Pinpoint the cell where the given text exists, returning its (X, Y) midpoint coordinate. 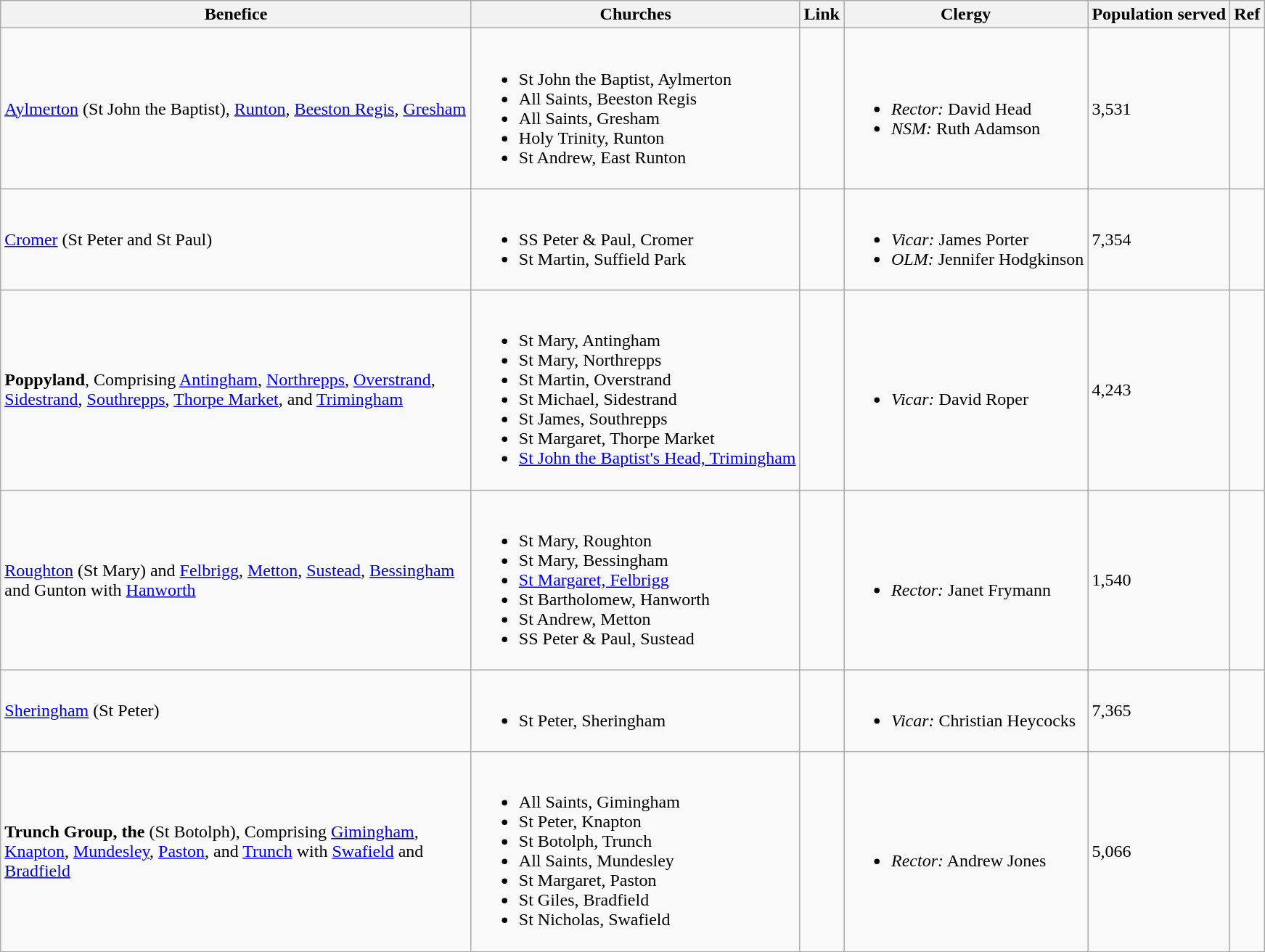
Link (822, 15)
Poppyland, Comprising Antingham, Northrepps, Overstrand, Sidestrand, Southrepps, Thorpe Market, and Trimingham (237, 390)
7,354 (1159, 239)
Rector: Andrew Jones (965, 852)
4,243 (1159, 390)
Rector: Janet Frymann (965, 580)
Churches (636, 15)
1,540 (1159, 580)
Sheringham (St Peter) (237, 711)
St Mary, RoughtonSt Mary, BessinghamSt Margaret, FelbriggSt Bartholomew, HanworthSt Andrew, MettonSS Peter & Paul, Sustead (636, 580)
Vicar: David Roper (965, 390)
St John the Baptist, AylmertonAll Saints, Beeston RegisAll Saints, GreshamHoly Trinity, RuntonSt Andrew, East Runton (636, 109)
3,531 (1159, 109)
Aylmerton (St John the Baptist), Runton, Beeston Regis, Gresham (237, 109)
Ref (1247, 15)
Roughton (St Mary) and Felbrigg, Metton, Sustead, Bessingham and Gunton with Hanworth (237, 580)
7,365 (1159, 711)
Vicar: James PorterOLM: Jennifer Hodgkinson (965, 239)
Clergy (965, 15)
St Peter, Sheringham (636, 711)
Rector: David HeadNSM: Ruth Adamson (965, 109)
All Saints, GiminghamSt Peter, KnaptonSt Botolph, TrunchAll Saints, MundesleySt Margaret, PastonSt Giles, BradfieldSt Nicholas, Swafield (636, 852)
Cromer (St Peter and St Paul) (237, 239)
Benefice (237, 15)
SS Peter & Paul, CromerSt Martin, Suffield Park (636, 239)
Vicar: Christian Heycocks (965, 711)
Population served (1159, 15)
5,066 (1159, 852)
Trunch Group, the (St Botolph), Comprising Gimingham, Knapton, Mundesley, Paston, and Trunch with Swafield and Bradfield (237, 852)
